Return the (X, Y) coordinate for the center point of the cell that contains the specified text.  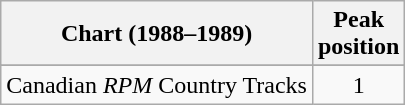
Peakposition (358, 34)
Chart (1988–1989) (157, 34)
Canadian RPM Country Tracks (157, 85)
1 (358, 85)
